Determine the (x, y) coordinate at the center of the cell enclosing the given text.  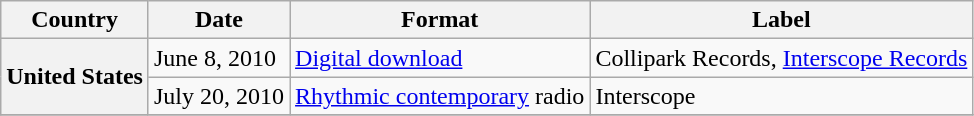
Digital download (440, 58)
Collipark Records, Interscope Records (782, 58)
June 8, 2010 (218, 58)
Country (75, 20)
United States (75, 77)
Format (440, 20)
July 20, 2010 (218, 96)
Rhythmic contemporary radio (440, 96)
Interscope (782, 96)
Label (782, 20)
Date (218, 20)
